Search for the cell housing the specified text and yield its (X, Y) center coordinate. 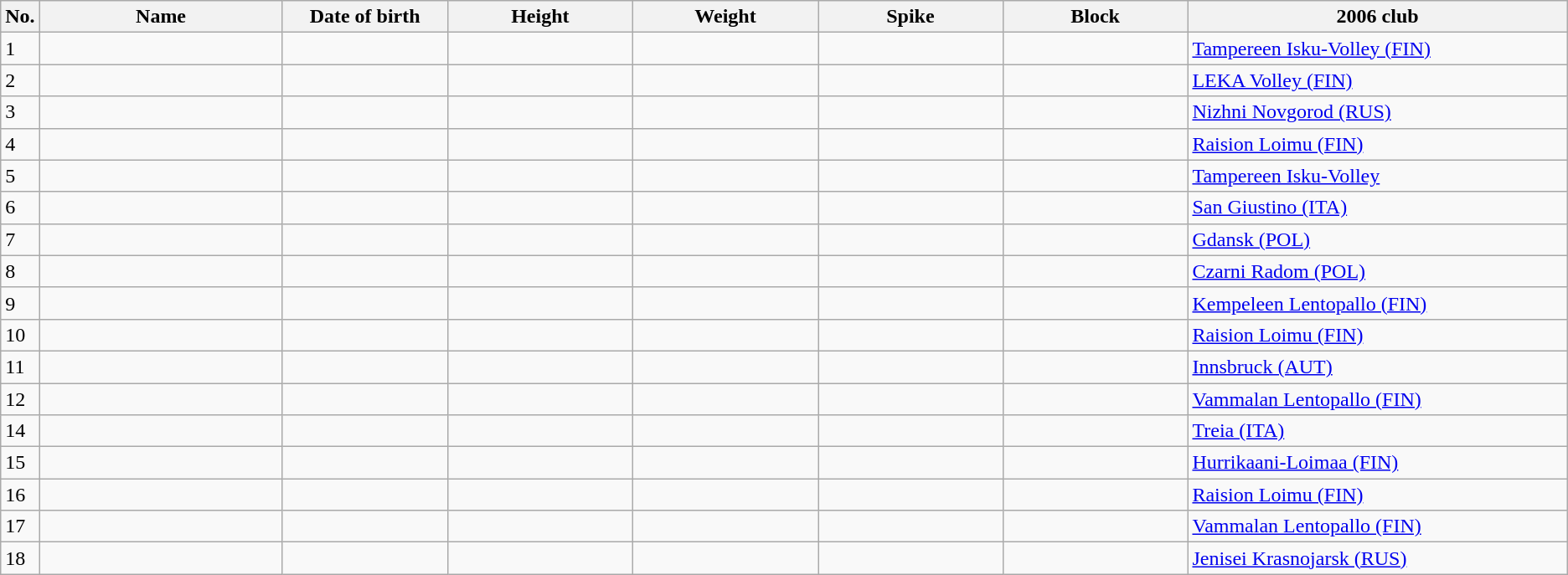
Nizhni Novgorod (RUS) (1377, 112)
Height (539, 17)
Block (1096, 17)
16 (20, 495)
14 (20, 431)
2 (20, 80)
No. (20, 17)
5 (20, 176)
2006 club (1377, 17)
Jenisei Krasnojarsk (RUS) (1377, 558)
Hurrikaani-Loimaa (FIN) (1377, 463)
10 (20, 335)
Treia (ITA) (1377, 431)
San Giustino (ITA) (1377, 208)
4 (20, 144)
Gdansk (POL) (1377, 239)
6 (20, 208)
9 (20, 303)
LEKA Volley (FIN) (1377, 80)
18 (20, 558)
Tampereen Isku-Volley (FIN) (1377, 49)
Innsbruck (AUT) (1377, 367)
Date of birth (365, 17)
Tampereen Isku-Volley (1377, 176)
17 (20, 526)
1 (20, 49)
Czarni Radom (POL) (1377, 271)
Name (161, 17)
15 (20, 463)
Spike (911, 17)
3 (20, 112)
8 (20, 271)
Kempeleen Lentopallo (FIN) (1377, 303)
Weight (725, 17)
11 (20, 367)
7 (20, 239)
12 (20, 399)
